Search for the cell housing the specified text and yield its [X, Y] center coordinate. 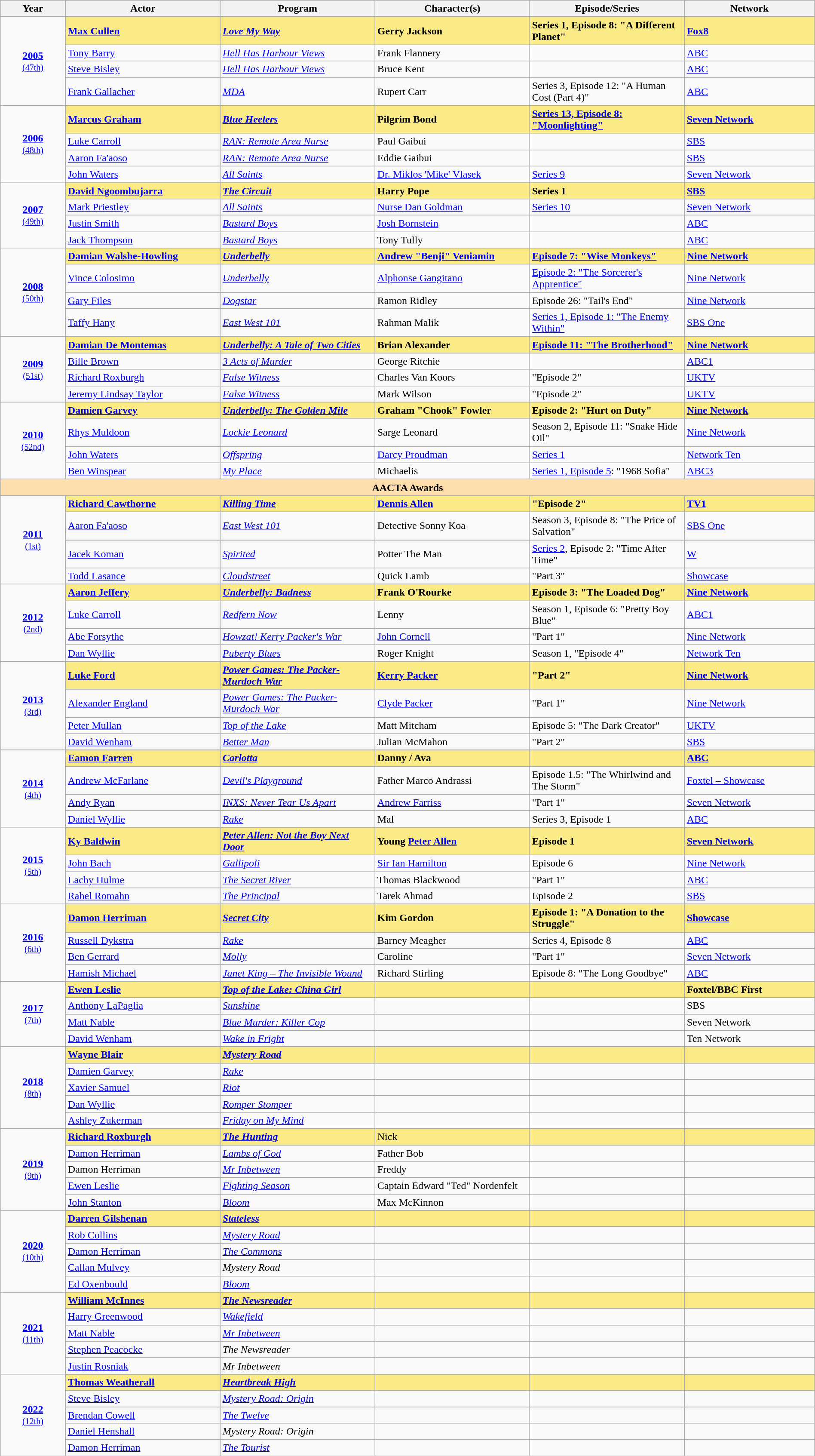
Nick [452, 1137]
Rhys Muldoon [143, 433]
Andrew McFarlane [143, 780]
Episode 8: "The Long Goodbye" [607, 973]
Richard Cawthorne [143, 504]
The Principal [297, 896]
The Hunting [297, 1137]
Secret City [297, 918]
Devil's Playground [297, 780]
Underbelly: Badness [297, 593]
Series 13, Episode 8: "Moonlighting" [607, 120]
Clyde Packer [452, 703]
Anthony LaPaglia [143, 1006]
Rupert Carr [452, 91]
Max Cullen [143, 31]
Bille Brown [143, 361]
W [750, 554]
Harry Greenwood [143, 1317]
Michaelis [452, 471]
Season 3, Episode 8: "The Price of Salvation" [607, 525]
Lambs of God [297, 1153]
Xavier Samuel [143, 1087]
Abe Forsythe [143, 637]
3 Acts of Murder [297, 361]
Father Bob [452, 1153]
Frank Flannery [452, 53]
2016(6th) [33, 943]
2008(50th) [33, 292]
John Bach [143, 863]
Alphonse Gangitano [452, 279]
Fighting Season [297, 1186]
Paul Gaibui [452, 141]
2013(3rd) [33, 706]
2020(10th) [33, 1251]
Charles Van Koors [452, 378]
David Ngoombujarra [143, 190]
Wake in Fright [297, 1038]
Episode 7: "Wise Monkeys" [607, 256]
Nurse Dan Goldman [452, 207]
2021(11th) [33, 1333]
Ashley Zukerman [143, 1120]
The Circuit [297, 190]
Series 9 [607, 174]
Sir Ian Hamilton [452, 863]
2011(1st) [33, 540]
Andrew Farriss [452, 802]
Daniel Henshall [143, 1431]
Episode 1 [607, 841]
Kerry Packer [452, 675]
2007(49th) [33, 215]
Andrew "Benji" Veniamin [452, 256]
Series 4, Episode 8 [607, 940]
Episode 2: "The Sorcerer's Apprentice" [607, 279]
John Stanton [143, 1202]
Bruce Kent [452, 69]
Thomas Blackwood [452, 879]
Darren Gilshenan [143, 1219]
Rob Collins [143, 1235]
MDA [297, 91]
Janet King – The Invisible Wound [297, 973]
Blue Heelers [297, 120]
Season 1, "Episode 4" [607, 653]
Ben Gerrard [143, 957]
2009(51st) [33, 369]
"Part 3" [607, 576]
Gary Files [143, 301]
2006(48th) [33, 144]
Brian Alexander [452, 345]
Molly [297, 957]
Actor [143, 9]
Episode 2: "Hurt on Duty" [607, 410]
Pilgrim Bond [452, 120]
Russell Dykstra [143, 940]
Love My Way [297, 31]
Episode 3: "The Loaded Dog" [607, 593]
Network [750, 9]
Todd Lasance [143, 576]
Spirited [297, 554]
Series 10 [607, 207]
Series 1, Episode 8: "A Different Planet" [607, 31]
Frank O'Rourke [452, 593]
Episode 1.5: "The Whirlwind and The Storm" [607, 780]
Episode 6 [607, 863]
2022(12th) [33, 1415]
2019(9th) [33, 1169]
Josh Bornstein [452, 223]
Sunshine [297, 1006]
Episode 5: "The Dark Creator" [607, 725]
2017(7th) [33, 1014]
Darcy Proudman [452, 455]
Roger Knight [452, 653]
Ben Winspear [143, 471]
The Tourist [297, 1448]
Barney Meagher [452, 940]
The Commons [297, 1251]
Tarek Ahmad [452, 896]
Rahman Malik [452, 323]
AACTA Awards [407, 487]
William McInnes [143, 1300]
Episode 2 [607, 896]
Lenny [452, 615]
Redfern Now [297, 615]
Hamish Michael [143, 973]
Damian Walshe-Howling [143, 256]
Series 1, Episode 5: "1968 Sofia" [607, 471]
Harry Pope [452, 190]
Mark Priestley [143, 207]
Year [33, 9]
ABC3 [750, 471]
Jeremy Lindsay Taylor [143, 394]
Mark Wilson [452, 394]
2005(47th) [33, 61]
Luke Ford [143, 675]
2015(5th) [33, 865]
Lachy Hulme [143, 879]
Young Peter Allen [452, 841]
Stephen Peacocke [143, 1349]
Romper Stomper [297, 1104]
Series 3, Episode 12: "A Human Cost (Part 4)" [607, 91]
Carlotta [297, 758]
Foxtel – Showcase [750, 780]
Tony Barry [143, 53]
Mal [452, 819]
Friday on My Mind [297, 1120]
Fox8 [750, 31]
Dennis Allen [452, 504]
Episode 11: "The Brotherhood" [607, 345]
Potter The Man [452, 554]
Series 1, Episode 1: "The Enemy Within" [607, 323]
Program [297, 9]
Gerry Jackson [452, 31]
Howzat! Kerry Packer's War [297, 637]
John Cornell [452, 637]
Underbelly: A Tale of Two Cities [297, 345]
Frank Gallacher [143, 91]
Season 2, Episode 11: "Snake Hide Oil" [607, 433]
2012(2nd) [33, 623]
Danny / Ava [452, 758]
Eddie Gaibui [452, 158]
Justin Smith [143, 223]
The Secret River [297, 879]
Detective Sonny Koa [452, 525]
Peter Mullan [143, 725]
Andy Ryan [143, 802]
Puberty Blues [297, 653]
Marcus Graham [143, 120]
Ed Oxenbould [143, 1284]
Better Man [297, 742]
Freddy [452, 1170]
Series 3, Episode 1 [607, 819]
Rahel Romahn [143, 896]
Jacek Koman [143, 554]
Peter Allen: Not the Boy Next Door [297, 841]
Episode/Series [607, 9]
Justin Rosniak [143, 1366]
Eamon Farren [143, 758]
Dogstar [297, 301]
The Twelve [297, 1415]
Callan Mulvey [143, 1268]
2010(52nd) [33, 440]
Top of the Lake [297, 725]
Killing Time [297, 504]
Alexander England [143, 703]
Series 2, Episode 2: "Time After Time" [607, 554]
Gallipoli [297, 863]
Graham "Chook" Fowler [452, 410]
Riot [297, 1087]
Sarge Leonard [452, 433]
Max McKinnon [452, 1202]
George Ritchie [452, 361]
Richard Stirling [452, 973]
My Place [297, 471]
Taffy Hany [143, 323]
Lockie Leonard [297, 433]
Ky Baldwin [143, 841]
Cloudstreet [297, 576]
Captain Edward "Ted" Nordenfelt [452, 1186]
Foxtel/BBC First [750, 989]
Matt Mitcham [452, 725]
Heartbreak High [297, 1382]
Kim Gordon [452, 918]
Season 1, Episode 6: "Pretty Boy Blue" [607, 615]
Stateless [297, 1219]
Wakefield [297, 1317]
2018(8th) [33, 1087]
Julian McMahon [452, 742]
2014(4th) [33, 789]
Tony Tully [452, 240]
Wayne Blair [143, 1055]
Ramon Ridley [452, 301]
Top of the Lake: China Girl [297, 989]
TV1 [750, 504]
Brendan Cowell [143, 1415]
INXS: Never Tear Us Apart [297, 802]
Thomas Weatherall [143, 1382]
Father Marco Andrassi [452, 780]
Quick Lamb [452, 576]
Episode 1: "A Donation to the Struggle" [607, 918]
Vince Colosimo [143, 279]
Character(s) [452, 9]
Dr. Miklos 'Mike' Vlasek [452, 174]
Episode 26: "Tail's End" [607, 301]
Offspring [297, 455]
Jack Thompson [143, 240]
Damian De Montemas [143, 345]
Ten Network [750, 1038]
Underbelly: The Golden Mile [297, 410]
Daniel Wyllie [143, 819]
Blue Murder: Killer Cop [297, 1022]
Aaron Jeffery [143, 593]
Caroline [452, 957]
